From the cell containing the given text, extract its center point as [x, y] coordinate. 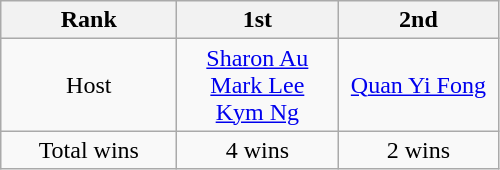
2 wins [418, 150]
4 wins [258, 150]
2nd [418, 20]
Total wins [89, 150]
Quan Yi Fong [418, 85]
1st [258, 20]
Rank [89, 20]
Sharon AuMark LeeKym Ng [258, 85]
Host [89, 85]
